Scan for the cell matching the given text and deliver its [X, Y] coordinate at center. 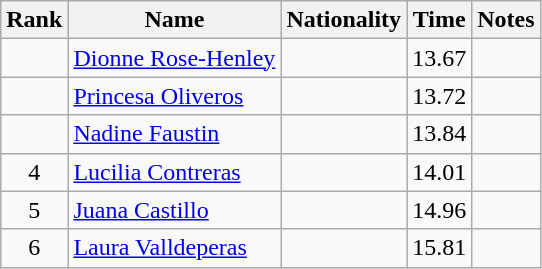
15.81 [440, 248]
Princesa Oliveros [174, 96]
Lucilia Contreras [174, 172]
Dionne Rose-Henley [174, 58]
Notes [506, 20]
14.01 [440, 172]
Juana Castillo [174, 210]
Nationality [344, 20]
13.72 [440, 96]
4 [34, 172]
14.96 [440, 210]
Nadine Faustin [174, 134]
13.67 [440, 58]
13.84 [440, 134]
Laura Valldeperas [174, 248]
5 [34, 210]
Name [174, 20]
Rank [34, 20]
6 [34, 248]
Time [440, 20]
